Identify which cell holds the provided text, then report its [X, Y] central coordinate. 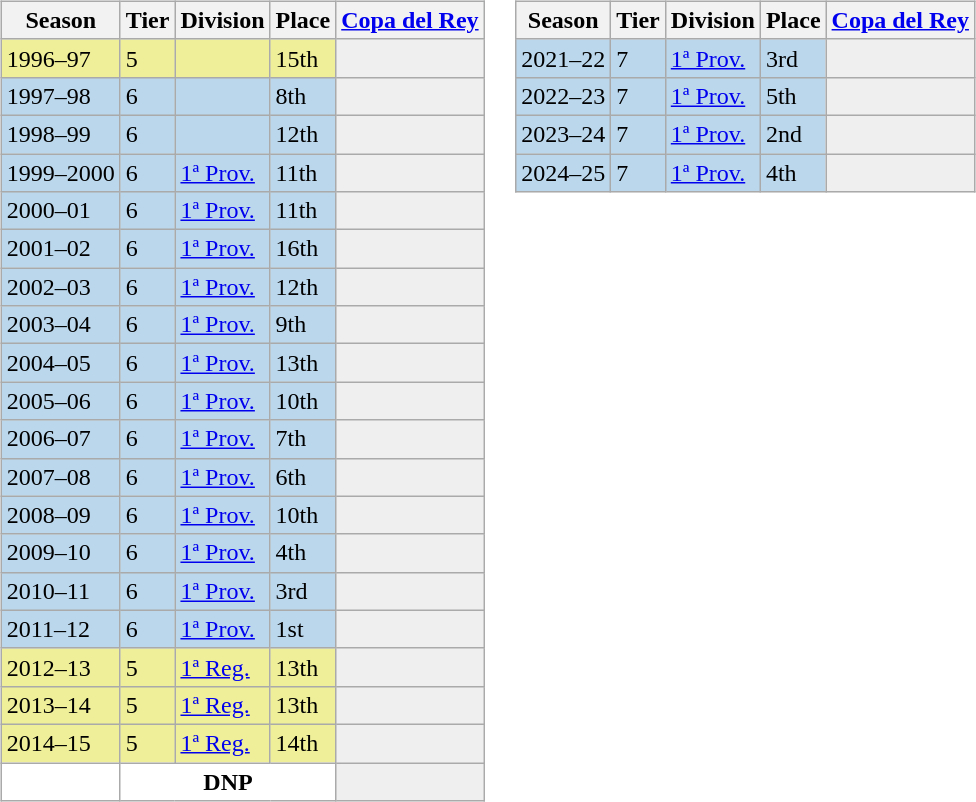
2014–15 [60, 743]
2009–10 [60, 553]
2010–11 [60, 591]
2003–04 [60, 325]
1997–98 [60, 96]
9th [303, 325]
15th [303, 58]
2013–14 [60, 705]
7th [303, 439]
2012–13 [60, 667]
6th [303, 477]
2000–01 [60, 211]
DNP [228, 781]
5th [793, 96]
16th [303, 249]
2002–03 [60, 287]
2021–22 [564, 58]
1999–2000 [60, 173]
14th [303, 743]
2023–24 [564, 134]
2022–23 [564, 96]
2004–05 [60, 363]
2011–12 [60, 629]
2024–25 [564, 173]
2nd [793, 134]
2006–07 [60, 439]
8th [303, 96]
2007–08 [60, 477]
2008–09 [60, 515]
1996–97 [60, 58]
2001–02 [60, 249]
1st [303, 629]
2005–06 [60, 401]
1998–99 [60, 134]
